Extract the [x, y] coordinate from the center of the cell holding the provided text.  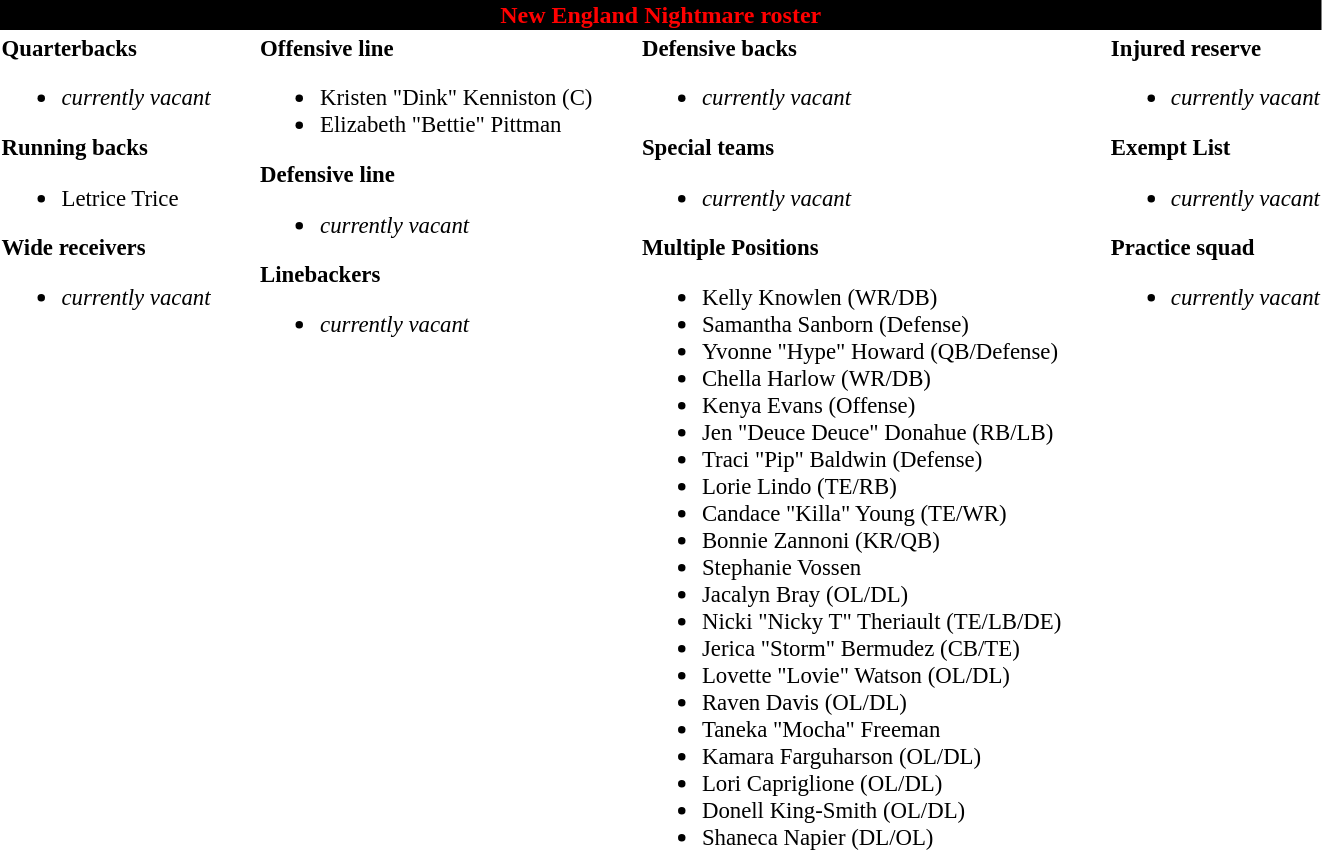
New England Nightmare roster [660, 15]
